From the cell containing the given text, extract its center point as (x, y) coordinate. 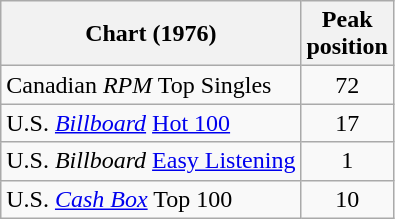
17 (347, 123)
U.S. Billboard Hot 100 (151, 123)
U.S. Billboard Easy Listening (151, 161)
Peakposition (347, 34)
10 (347, 199)
Canadian RPM Top Singles (151, 85)
1 (347, 161)
72 (347, 85)
U.S. Cash Box Top 100 (151, 199)
Chart (1976) (151, 34)
